Scan for the cell matching the given text and deliver its (X, Y) coordinate at center. 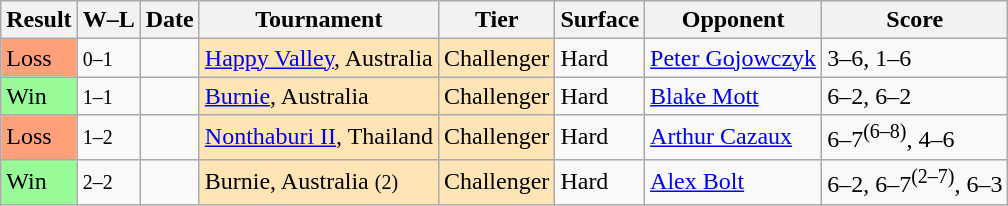
Blake Mott (734, 96)
Opponent (734, 20)
1–1 (108, 96)
Alex Bolt (734, 182)
Date (170, 20)
6–7(6–8), 4–6 (915, 138)
Tournament (318, 20)
2–2 (108, 182)
Peter Gojowczyk (734, 58)
Happy Valley, Australia (318, 58)
Burnie, Australia (318, 96)
Arthur Cazaux (734, 138)
1–2 (108, 138)
0–1 (108, 58)
W–L (108, 20)
Tier (496, 20)
6–2, 6–2 (915, 96)
6–2, 6–7(2–7), 6–3 (915, 182)
Nonthaburi II, Thailand (318, 138)
Surface (600, 20)
3–6, 1–6 (915, 58)
Result (39, 20)
Score (915, 20)
Burnie, Australia (2) (318, 182)
